Pinpoint the cell where the given text exists, returning its [x, y] midpoint coordinate. 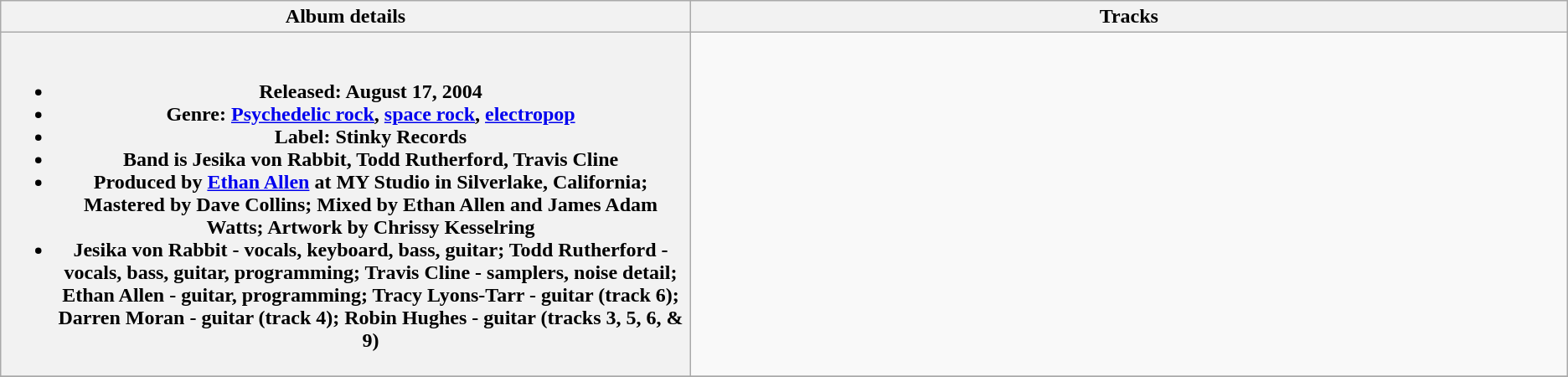
Tracks [1129, 17]
Album details [346, 17]
